Locate the cell with the specified text and output its (X, Y) center coordinate. 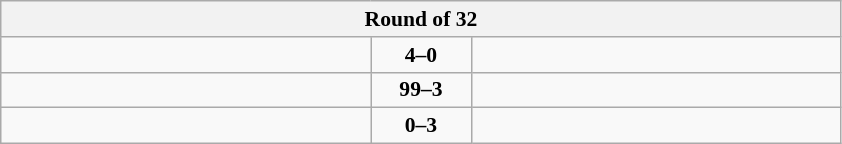
4–0 (421, 55)
Round of 32 (421, 19)
99–3 (421, 90)
0–3 (421, 126)
